Detect which cell encompasses the target text, then output its (X, Y) center coordinate. 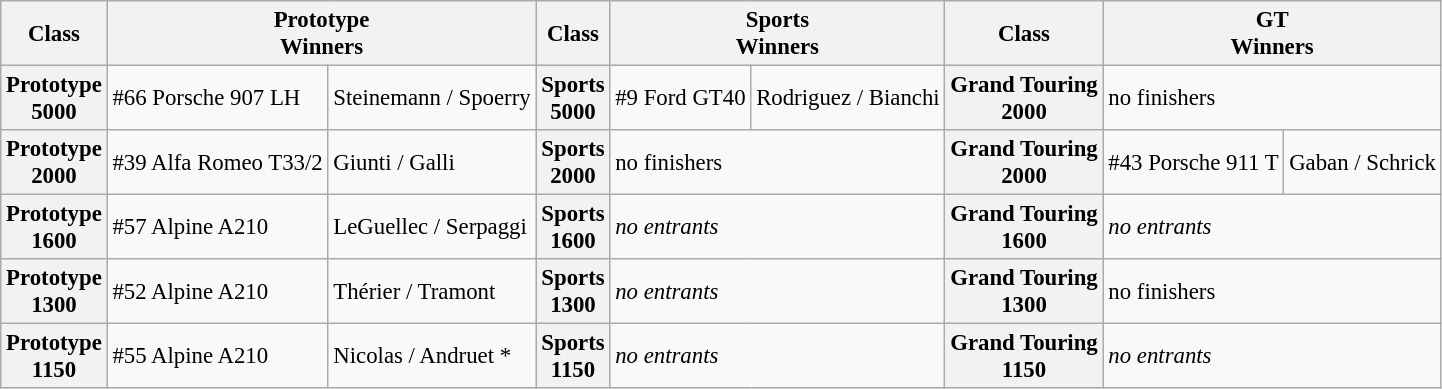
#39 Alfa Romeo T33/2 (218, 162)
SportsWinners (778, 34)
Thérier / Tramont (432, 292)
Prototype 1150 (54, 356)
Giunti / Galli (432, 162)
Sports 1150 (573, 356)
Grand Touring 1300 (1024, 292)
Steinemann / Spoerry (432, 98)
#43 Porsche 911 T (1194, 162)
PrototypeWinners (322, 34)
#52 Alpine A210 (218, 292)
Prototype 5000 (54, 98)
Prototype 1300 (54, 292)
Sports 2000 (573, 162)
Sports5000 (573, 98)
#9 Ford GT40 (680, 98)
Rodriguez / Bianchi (848, 98)
GTWinners (1272, 34)
#57 Alpine A210 (218, 228)
Sports 1300 (573, 292)
Nicolas / Andruet * (432, 356)
LeGuellec / Serpaggi (432, 228)
Prototype 1600 (54, 228)
#55 Alpine A210 (218, 356)
#66 Porsche 907 LH (218, 98)
Gaban / Schrick (1362, 162)
Prototype 2000 (54, 162)
Grand Touring2000 (1024, 98)
Grand Touring 1150 (1024, 356)
Grand Touring 1600 (1024, 228)
Grand Touring 2000 (1024, 162)
Sports 1600 (573, 228)
